Find where the given text appears and provide that cell's center as [X, Y] coordinate. 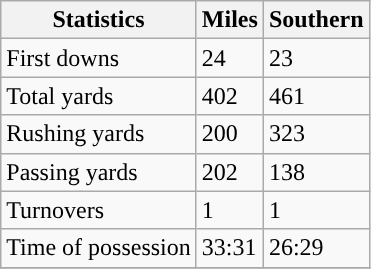
Time of possession [99, 248]
24 [230, 58]
323 [316, 134]
402 [230, 96]
Passing yards [99, 172]
Turnovers [99, 210]
461 [316, 96]
33:31 [230, 248]
Miles [230, 20]
Statistics [99, 20]
23 [316, 58]
Southern [316, 20]
26:29 [316, 248]
First downs [99, 58]
138 [316, 172]
Total yards [99, 96]
202 [230, 172]
200 [230, 134]
Rushing yards [99, 134]
